Scan for the cell matching the given text and deliver its (X, Y) coordinate at center. 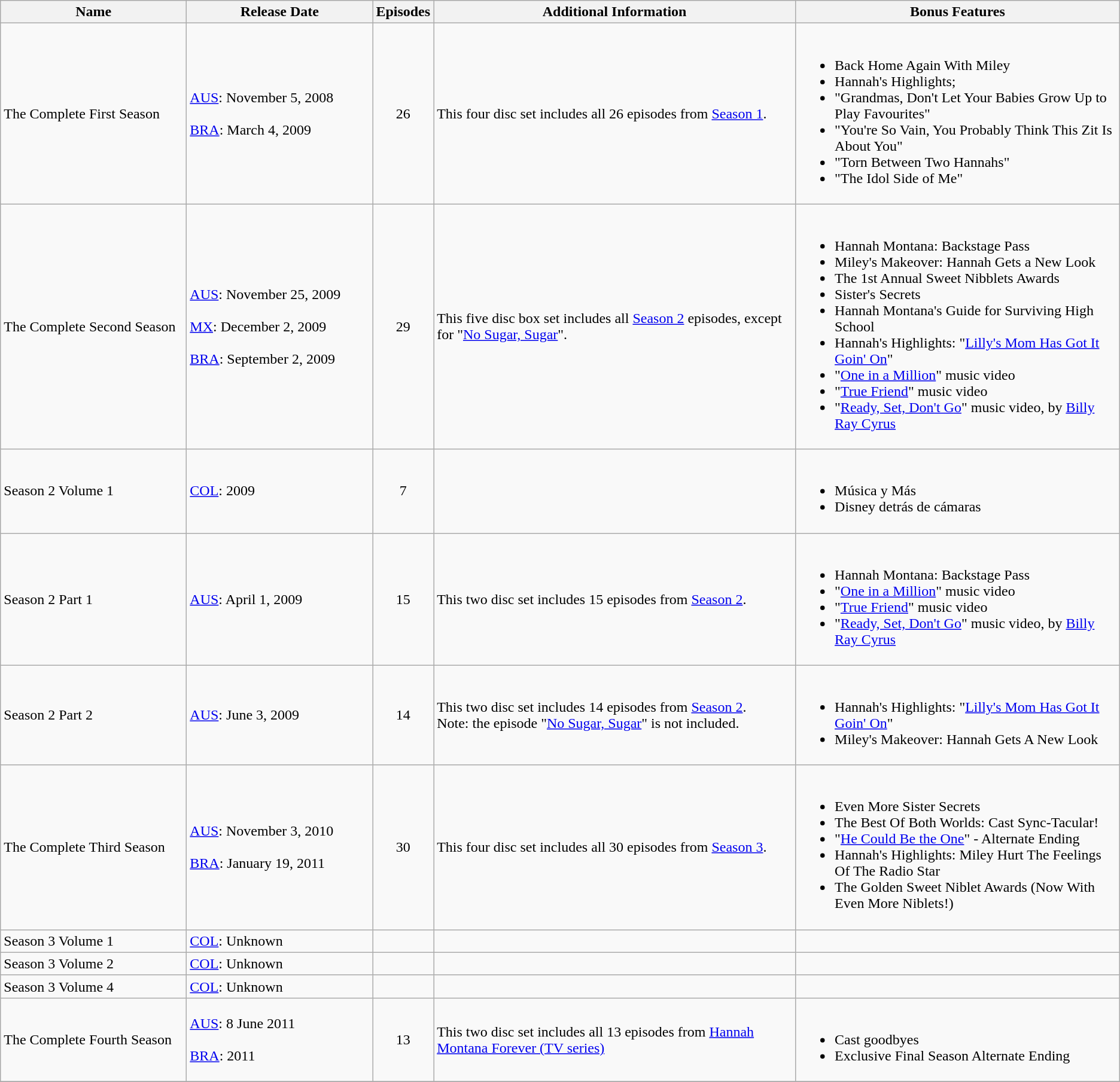
26 (403, 114)
Season 3 Volume 4 (93, 986)
Música y MásDisney detrás de cámaras (958, 491)
This four disc set includes all 30 episodes from Season 3. (615, 847)
7 (403, 491)
This two disc set includes all 13 episodes from Hannah Montana Forever (TV series) (615, 1040)
The Complete Third Season (93, 847)
AUS: November 3, 2010BRA: January 19, 2011 (280, 847)
The Complete First Season (93, 114)
Season 2 Part 2 (93, 715)
29 (403, 327)
Cast goodbyesExclusive Final Season Alternate Ending (958, 1040)
Season 2 Volume 1 (93, 491)
AUS: April 1, 2009 (280, 599)
AUS: November 25, 2009MX: December 2, 2009BRA: September 2, 2009 (280, 327)
Additional Information (615, 12)
15 (403, 599)
Season 3 Volume 1 (93, 941)
Season 3 Volume 2 (93, 964)
COL: 2009 (280, 491)
The Complete Second Season (93, 327)
Season 2 Part 1 (93, 599)
Name (93, 12)
This four disc set includes all 26 episodes from Season 1. (615, 114)
30 (403, 847)
Bonus Features (958, 12)
Release Date (280, 12)
14 (403, 715)
13 (403, 1040)
AUS: 8 June 2011BRA: 2011 (280, 1040)
The Complete Fourth Season (93, 1040)
Hannah's Highlights: "Lilly's Mom Has Got It Goin' On"Miley's Makeover: Hannah Gets A New Look (958, 715)
This five disc box set includes all Season 2 episodes, except for "No Sugar, Sugar". (615, 327)
This two disc set includes 15 episodes from Season 2. (615, 599)
Hannah Montana: Backstage Pass"One in a Million" music video"True Friend" music video"Ready, Set, Don't Go" music video, by Billy Ray Cyrus (958, 599)
Episodes (403, 12)
AUS: November 5, 2008BRA: March 4, 2009 (280, 114)
This two disc set includes 14 episodes from Season 2.Note: the episode "No Sugar, Sugar" is not included. (615, 715)
AUS: June 3, 2009 (280, 715)
